Determine the [X, Y] coordinate at the center of the cell enclosing the given text.  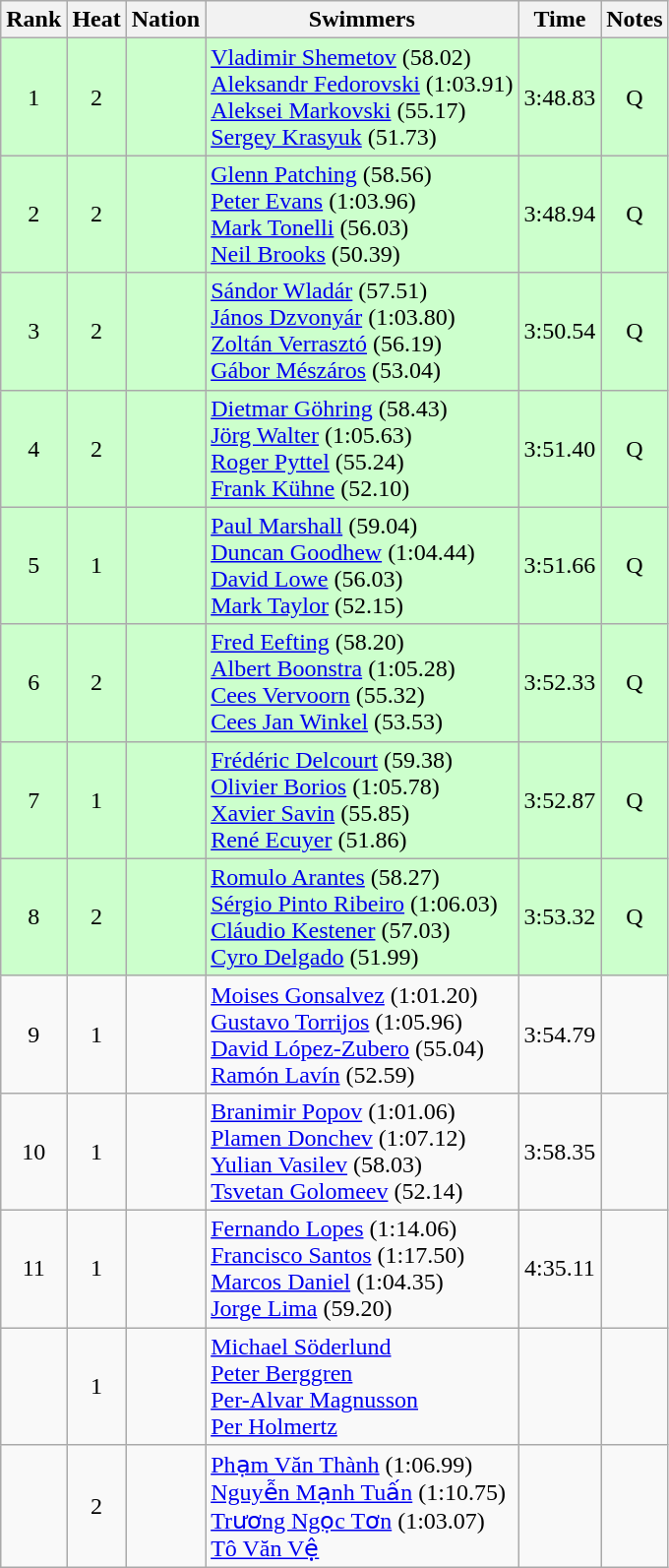
3:51.40 [560, 449]
Heat [96, 20]
Fernando Lopes (1:14.06)Francisco Santos (1:17.50)Marcos Daniel (1:04.35)Jorge Lima (59.20) [362, 1268]
Frédéric Delcourt (59.38)Olivier Borios (1:05.78)Xavier Savin (55.85)René Ecuyer (51.86) [362, 799]
4:35.11 [560, 1268]
8 [33, 917]
9 [33, 1034]
Fred Eefting (58.20)Albert Boonstra (1:05.28)Cees Vervoorn (55.32)Cees Jan Winkel (53.53) [362, 683]
3:54.79 [560, 1034]
Sándor Wladár (57.51)János Dzvonyár (1:03.80)Zoltán Verrasztó (56.19)Gábor Mészáros (53.04) [362, 331]
3:51.66 [560, 565]
Romulo Arantes (58.27)Sérgio Pinto Ribeiro (1:06.03)Cláudio Kestener (57.03)Cyro Delgado (51.99) [362, 917]
Rank [33, 20]
Notes [635, 20]
Dietmar Göhring (58.43)Jörg Walter (1:05.63)Roger Pyttel (55.24)Frank Kühne (52.10) [362, 449]
11 [33, 1268]
3:52.33 [560, 683]
3:48.94 [560, 215]
Paul Marshall (59.04)Duncan Goodhew (1:04.44)David Lowe (56.03)Mark Taylor (52.15) [362, 565]
3 [33, 331]
Vladimir Shemetov (58.02)Aleksandr Fedorovski (1:03.91)Aleksei Markovski (55.17)Sergey Krasyuk (51.73) [362, 96]
Swimmers [362, 20]
Nation [165, 20]
6 [33, 683]
10 [33, 1152]
7 [33, 799]
Michael SöderlundPeter BerggrenPer-Alvar MagnussonPer Holmertz [362, 1386]
Branimir Popov (1:01.06)Plamen Donchev (1:07.12)Yulian Vasilev (58.03)Tsvetan Golomeev (52.14) [362, 1152]
Phạm Văn Thành (1:06.99)Nguyễn Mạnh Tuấn (1:10.75)Trương Ngọc Tơn (1:03.07)Tô Văn Vệ [362, 1506]
3:53.32 [560, 917]
Moises Gonsalvez (1:01.20)Gustavo Torrijos (1:05.96)David López-Zubero (55.04)Ramón Lavín (52.59) [362, 1034]
3:52.87 [560, 799]
3:58.35 [560, 1152]
4 [33, 449]
Glenn Patching (58.56)Peter Evans (1:03.96)Mark Tonelli (56.03)Neil Brooks (50.39) [362, 215]
3:50.54 [560, 331]
Time [560, 20]
3:48.83 [560, 96]
5 [33, 565]
